Output the (X, Y) coordinate of the center of the cell containing the given text.  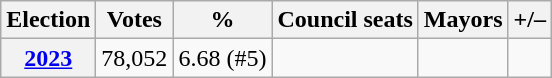
78,052 (134, 58)
Mayors (463, 20)
6.68 (#5) (222, 58)
+/– (530, 20)
Election (48, 20)
Council seats (345, 20)
% (222, 20)
Votes (134, 20)
2023 (48, 58)
